Scan for the cell matching the given text and deliver its (x, y) coordinate at center. 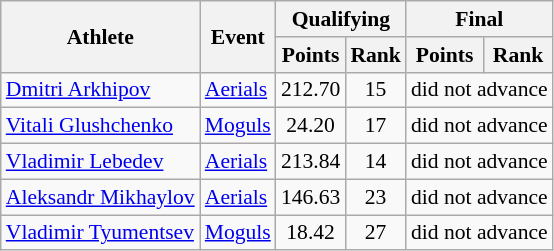
212.70 (310, 90)
213.84 (310, 162)
Vladimir Tyumentsev (100, 233)
15 (376, 90)
Final (480, 19)
17 (376, 126)
24.20 (310, 126)
Event (238, 36)
23 (376, 197)
14 (376, 162)
Vitali Glushchenko (100, 126)
146.63 (310, 197)
Athlete (100, 36)
Aleksandr Mikhaylov (100, 197)
Dmitri Arkhipov (100, 90)
Qualifying (341, 19)
18.42 (310, 233)
Vladimir Lebedev (100, 162)
27 (376, 233)
